Search for the cell housing the specified text and yield its [x, y] center coordinate. 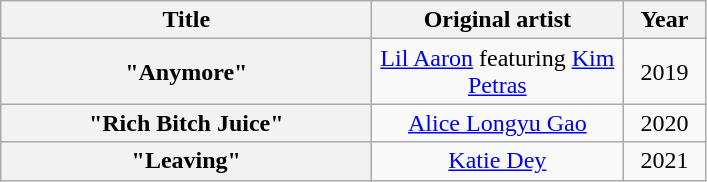
Original artist [498, 20]
2020 [664, 123]
"Rich Bitch Juice" [186, 123]
Title [186, 20]
Lil Aaron featuring Kim Petras [498, 72]
Year [664, 20]
"Leaving" [186, 161]
2021 [664, 161]
2019 [664, 72]
Alice Longyu Gao [498, 123]
"Anymore" [186, 72]
Katie Dey [498, 161]
